Extract the (X, Y) coordinate from the center of the cell holding the provided text.  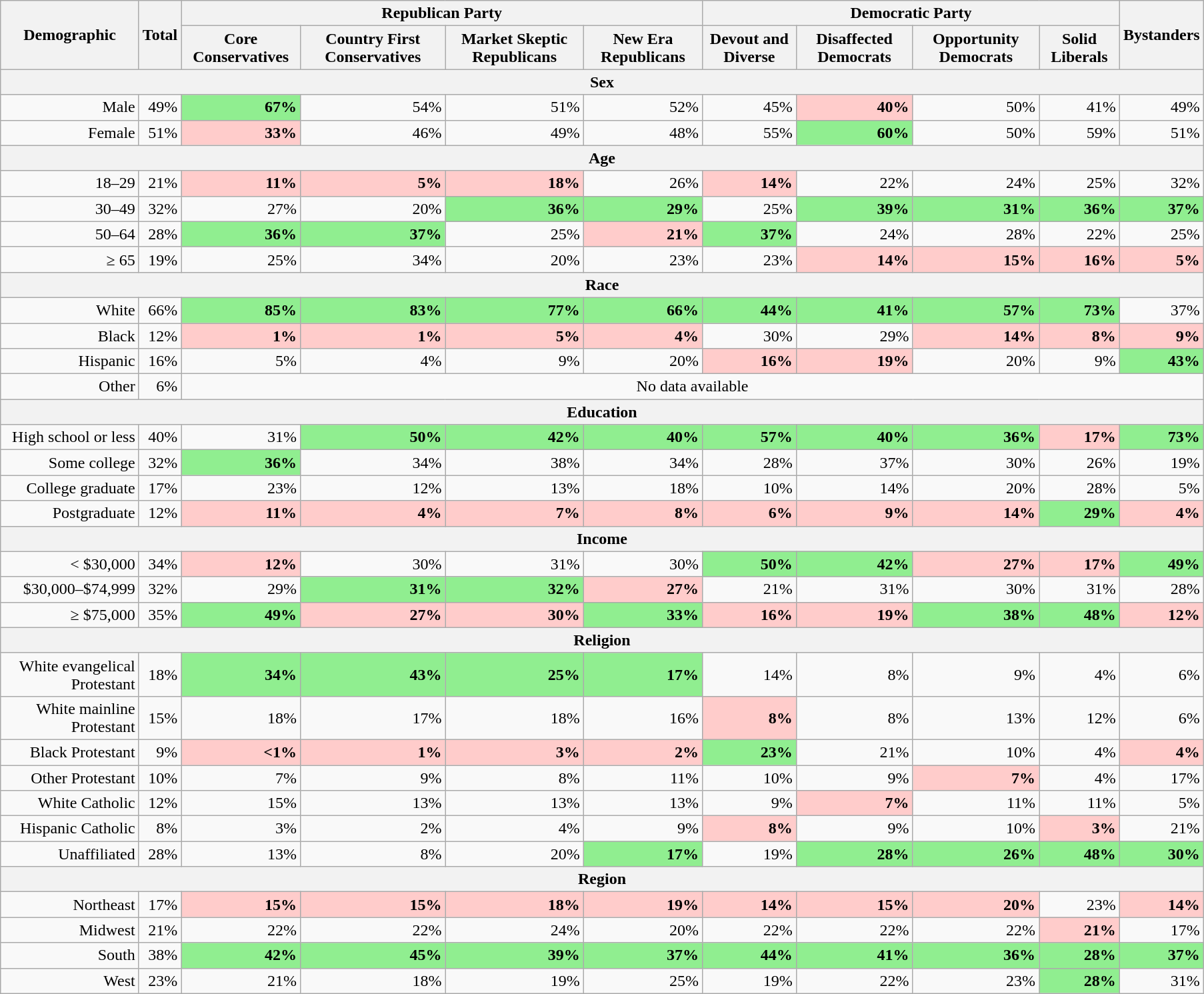
46% (373, 133)
No data available (692, 387)
Opportunity Democrats (976, 48)
Sex (602, 82)
South (70, 955)
Education (602, 412)
67% (241, 107)
Other Protestant (70, 778)
83% (373, 310)
White (70, 310)
Unaffiliated (70, 854)
Other (70, 387)
White mainline Protestant (70, 717)
Some college (70, 463)
Republican Party (442, 13)
55% (749, 133)
Region (602, 879)
Female (70, 133)
White evangelical Protestant (70, 675)
Devout and Diverse (749, 48)
Male (70, 107)
54% (373, 107)
Country First Conservatives (373, 48)
30–49 (70, 209)
Race (602, 285)
Income (602, 539)
52% (643, 107)
≥ $75,000 (70, 615)
35% (160, 615)
Total (160, 35)
Northeast (70, 905)
Bystanders (1161, 35)
Core Conservatives (241, 48)
Age (602, 158)
18–29 (70, 183)
50–64 (70, 234)
77% (515, 310)
Hispanic (70, 361)
Religion (602, 640)
Hispanic Catholic (70, 829)
College graduate (70, 488)
Postgraduate (70, 513)
Disaffected Democrats (855, 48)
Democratic Party (911, 13)
White Catholic (70, 803)
Black Protestant (70, 752)
Solid Liberals (1080, 48)
≥ 65 (70, 259)
60% (855, 133)
<1% (241, 752)
Demographic (70, 35)
$30,000–$74,999 (70, 589)
< $30,000 (70, 564)
Market Skeptic Republicans (515, 48)
New Era Republicans (643, 48)
Black (70, 335)
85% (241, 310)
West (70, 981)
High school or less (70, 437)
59% (1080, 133)
Midwest (70, 930)
